Capture the cell that displays the provided text and extract its (x, y) central coordinate. 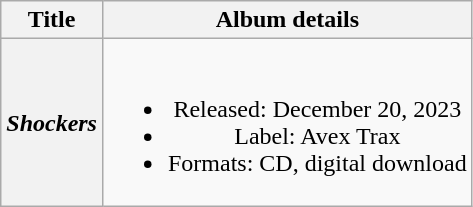
Title (52, 20)
Released: December 20, 2023Label: Avex TraxFormats: CD, digital download (287, 122)
Shockers (52, 122)
Album details (287, 20)
